Scan for the cell matching the given text and deliver its [X, Y] coordinate at center. 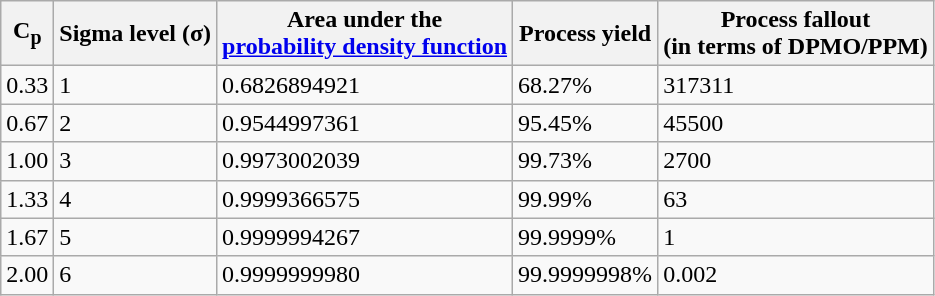
95.45% [586, 123]
2700 [796, 161]
Cp [28, 34]
0.9544997361 [365, 123]
0.002 [796, 275]
45500 [796, 123]
Area under theprobability density function [365, 34]
99.9999% [586, 237]
68.27% [586, 85]
2 [136, 123]
Process fallout(in terms of DPMO/PPM) [796, 34]
1.33 [28, 199]
6 [136, 275]
0.67 [28, 123]
0.9999999980 [365, 275]
99.9999998% [586, 275]
317311 [796, 85]
Sigma level (σ) [136, 34]
99.73% [586, 161]
63 [796, 199]
Process yield [586, 34]
4 [136, 199]
1.00 [28, 161]
0.9999994267 [365, 237]
0.6826894921 [365, 85]
0.9973002039 [365, 161]
0.33 [28, 85]
0.9999366575 [365, 199]
5 [136, 237]
3 [136, 161]
1.67 [28, 237]
2.00 [28, 275]
99.99% [586, 199]
